Detect which cell encompasses the target text, then output its (X, Y) center coordinate. 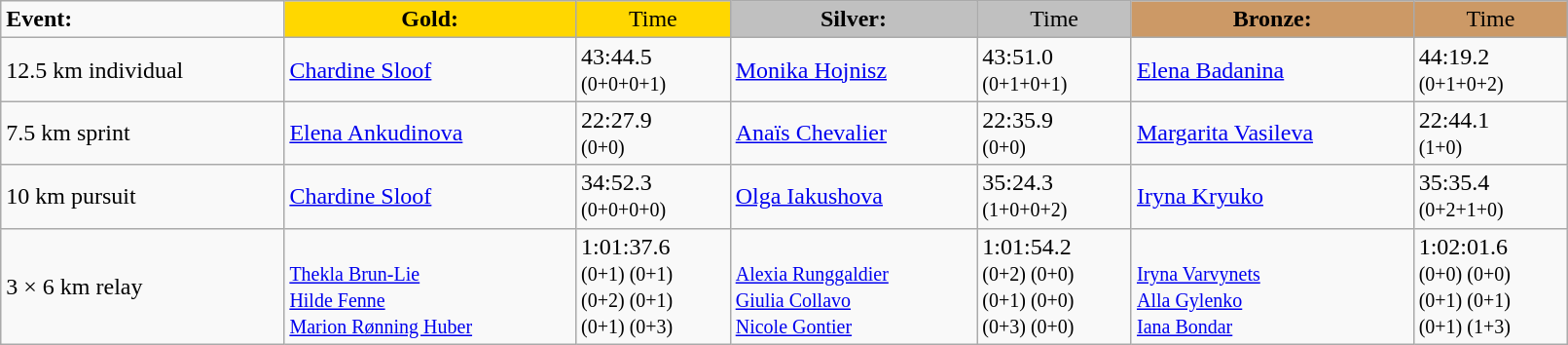
Margarita Vasileva (1272, 133)
43:51.0(0+1+0+1) (1055, 70)
Silver: (854, 19)
34:52.3(0+0+0+0) (654, 197)
Monika Hojnisz (854, 70)
10 km pursuit (142, 197)
Bronze: (1272, 19)
1:02:01.6(0+0) (0+0)(0+1) (0+1)(0+1) (1+3) (1491, 287)
Anaïs Chevalier (854, 133)
Elena Badanina (1272, 70)
Iryna VarvynetsAlla GylenkoIana Bondar (1272, 287)
43:44.5(0+0+0+1) (654, 70)
Event: (142, 19)
7.5 km sprint (142, 133)
35:35.4(0+2+1+0) (1491, 197)
Gold: (430, 19)
1:01:37.6(0+1) (0+1)(0+2) (0+1)(0+1) (0+3) (654, 287)
3 × 6 km relay (142, 287)
Thekla Brun-LieHilde FenneMarion Rønning Huber (430, 287)
Alexia RunggaldierGiulia CollavoNicole Gontier (854, 287)
22:27.9(0+0) (654, 133)
35:24.3(1+0+0+2) (1055, 197)
Olga Iakushova (854, 197)
1:01:54.2(0+2) (0+0)(0+1) (0+0)(0+3) (0+0) (1055, 287)
44:19.2(0+1+0+2) (1491, 70)
22:44.1(1+0) (1491, 133)
22:35.9(0+0) (1055, 133)
12.5 km individual (142, 70)
Elena Ankudinova (430, 133)
Iryna Kryuko (1272, 197)
